Return the [X, Y] coordinate for the center point of the cell that contains the specified text.  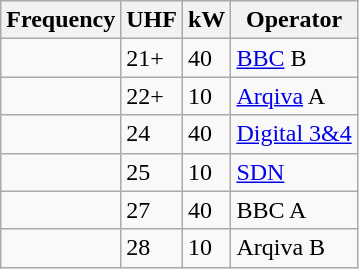
Arqiva B [294, 248]
kW [206, 20]
Operator [294, 20]
22+ [152, 96]
Digital 3&4 [294, 134]
UHF [152, 20]
Frequency [61, 20]
21+ [152, 58]
24 [152, 134]
25 [152, 172]
28 [152, 248]
BBC A [294, 210]
BBC B [294, 58]
27 [152, 210]
SDN [294, 172]
Arqiva A [294, 96]
